Determine the [x, y] coordinate at the center of the cell enclosing the given text.  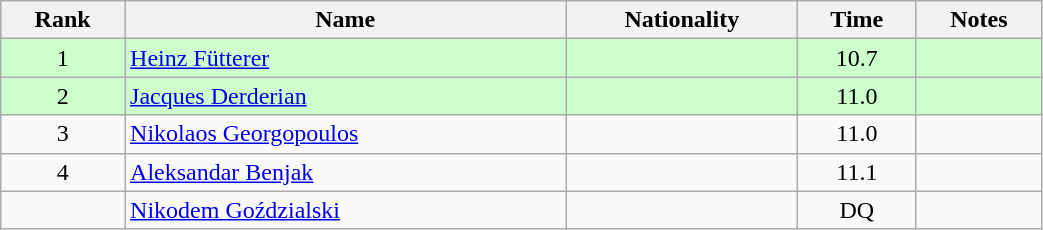
Aleksandar Benjak [346, 172]
10.7 [857, 58]
3 [63, 134]
Rank [63, 20]
4 [63, 172]
Jacques Derderian [346, 96]
Heinz Fütterer [346, 58]
2 [63, 96]
Notes [979, 20]
Nikolaos Georgopoulos [346, 134]
Time [857, 20]
DQ [857, 210]
Nikodem Goździalski [346, 210]
1 [63, 58]
11.1 [857, 172]
Name [346, 20]
Nationality [682, 20]
